For the text-containing cell, return its midpoint in [X, Y] coordinate format. 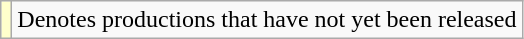
Denotes productions that have not yet been released [267, 20]
